Locate the cell with the specified text and output its (x, y) center coordinate. 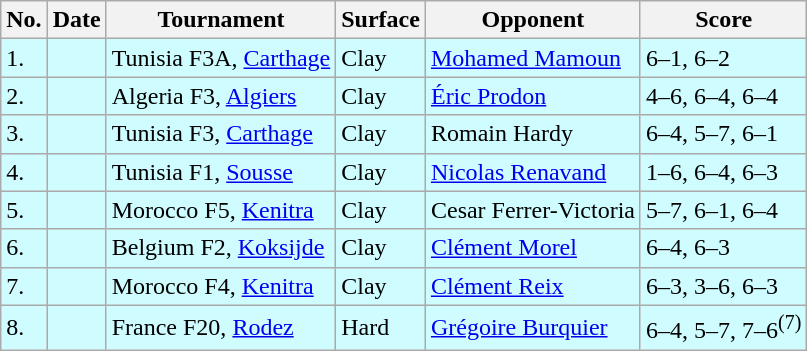
Tunisia F3A, Carthage (221, 58)
Morocco F5, Kenitra (221, 210)
No. (24, 20)
Clément Morel (532, 248)
Nicolas Renavand (532, 172)
Belgium F2, Koksijde (221, 248)
Tunisia F1, Sousse (221, 172)
Mohamed Mamoun (532, 58)
6–1, 6–2 (723, 58)
Éric Prodon (532, 96)
Opponent (532, 20)
Cesar Ferrer-Victoria (532, 210)
Surface (381, 20)
5–7, 6–1, 6–4 (723, 210)
2. (24, 96)
Grégoire Burquier (532, 328)
6–3, 3–6, 6–3 (723, 286)
1. (24, 58)
6–4, 5–7, 7–6(7) (723, 328)
Clément Reix (532, 286)
France F20, Rodez (221, 328)
4. (24, 172)
Algeria F3, Algiers (221, 96)
Romain Hardy (532, 134)
3. (24, 134)
Score (723, 20)
7. (24, 286)
6–4, 6–3 (723, 248)
Tunisia F3, Carthage (221, 134)
Morocco F4, Kenitra (221, 286)
Date (76, 20)
4–6, 6–4, 6–4 (723, 96)
Hard (381, 328)
8. (24, 328)
Tournament (221, 20)
1–6, 6–4, 6–3 (723, 172)
6–4, 5–7, 6–1 (723, 134)
6. (24, 248)
5. (24, 210)
